Pinpoint the cell where the given text exists, returning its [x, y] midpoint coordinate. 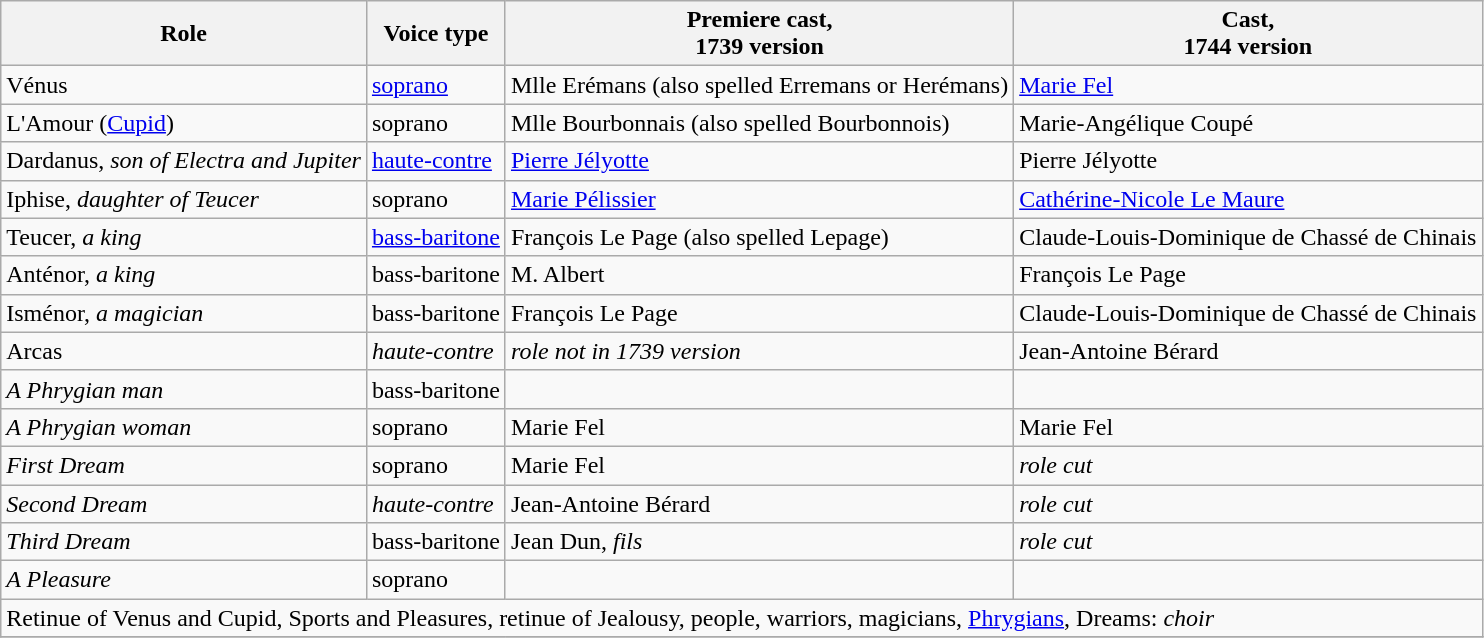
Dardanus, son of Electra and Jupiter [184, 161]
Premiere cast,1739 version [759, 34]
Iphise, daughter of Teucer [184, 199]
Mlle Erémans (also spelled Erremans or Herémans) [759, 85]
A Phrygian man [184, 389]
Anténor, a king [184, 275]
M. Albert [759, 275]
A Phrygian woman [184, 427]
L'Amour (Cupid) [184, 123]
Marie-Angélique Coupé [1248, 123]
Jean Dun, fils [759, 542]
role not in 1739 version [759, 351]
Role [184, 34]
Teucer, a king [184, 237]
Vénus [184, 85]
Second Dream [184, 503]
Marie Pélissier [759, 199]
A Pleasure [184, 580]
First Dream [184, 465]
Cast,1744 version [1248, 34]
Mlle Bourbonnais (also spelled Bourbonnois) [759, 123]
Third Dream [184, 542]
Cathérine-Nicole Le Maure [1248, 199]
Voice type [436, 34]
Isménor, a magician [184, 313]
Arcas [184, 351]
Retinue of Venus and Cupid, Sports and Pleasures, retinue of Jealousy, people, warriors, magicians, Phrygians, Dreams: choir [742, 618]
François Le Page (also spelled Lepage) [759, 237]
